Search for the cell housing the specified text and yield its [X, Y] center coordinate. 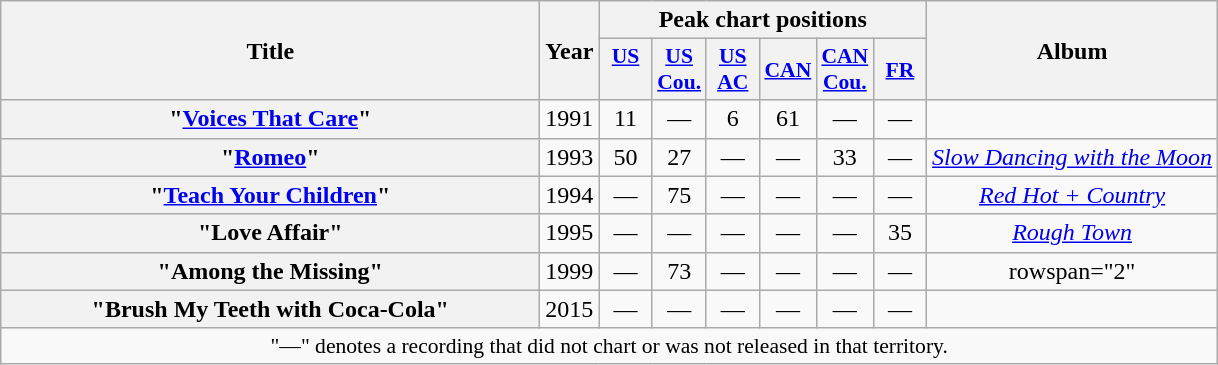
50 [626, 157]
"Among the Missing" [270, 271]
rowspan="2" [1072, 271]
1991 [570, 119]
"Brush My Teeth with Coca-Cola" [270, 309]
1993 [570, 157]
2015 [570, 309]
Album [1072, 50]
75 [679, 195]
Rough Town [1072, 233]
Year [570, 50]
CANCou. [844, 70]
6 [732, 119]
27 [679, 157]
Slow Dancing with the Moon [1072, 157]
"—" denotes a recording that did not chart or was not released in that territory. [610, 346]
61 [788, 119]
"Teach Your Children" [270, 195]
Red Hot + Country [1072, 195]
1999 [570, 271]
USAC [732, 70]
11 [626, 119]
"Voices That Care" [270, 119]
Title [270, 50]
33 [844, 157]
FR [900, 70]
"Romeo" [270, 157]
1995 [570, 233]
CAN [788, 70]
73 [679, 271]
Peak chart positions [763, 20]
USCou. [679, 70]
"Love Affair" [270, 233]
1994 [570, 195]
US [626, 70]
35 [900, 233]
